Scan for the cell matching the given text and deliver its [X, Y] coordinate at center. 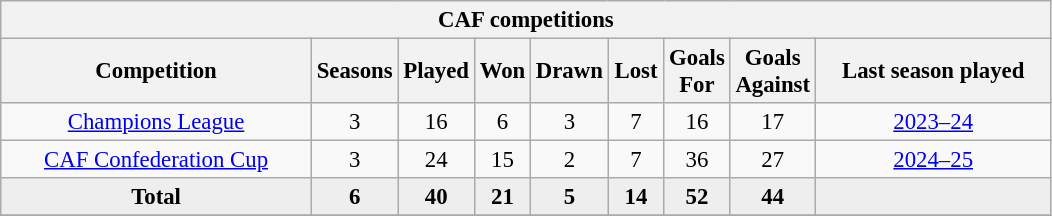
52 [697, 197]
27 [772, 160]
14 [636, 197]
Drawn [570, 72]
2024–25 [933, 160]
15 [502, 160]
Lost [636, 72]
Goals Against [772, 72]
Champions League [156, 122]
21 [502, 197]
CAF competitions [526, 20]
24 [436, 160]
5 [570, 197]
17 [772, 122]
Competition [156, 72]
2023–24 [933, 122]
Played [436, 72]
Won [502, 72]
2 [570, 160]
Total [156, 197]
Seasons [354, 72]
36 [697, 160]
Goals For [697, 72]
CAF Confederation Cup [156, 160]
40 [436, 197]
44 [772, 197]
Last season played [933, 72]
